Return the (X, Y) coordinate for the center point of the cell that contains the specified text.  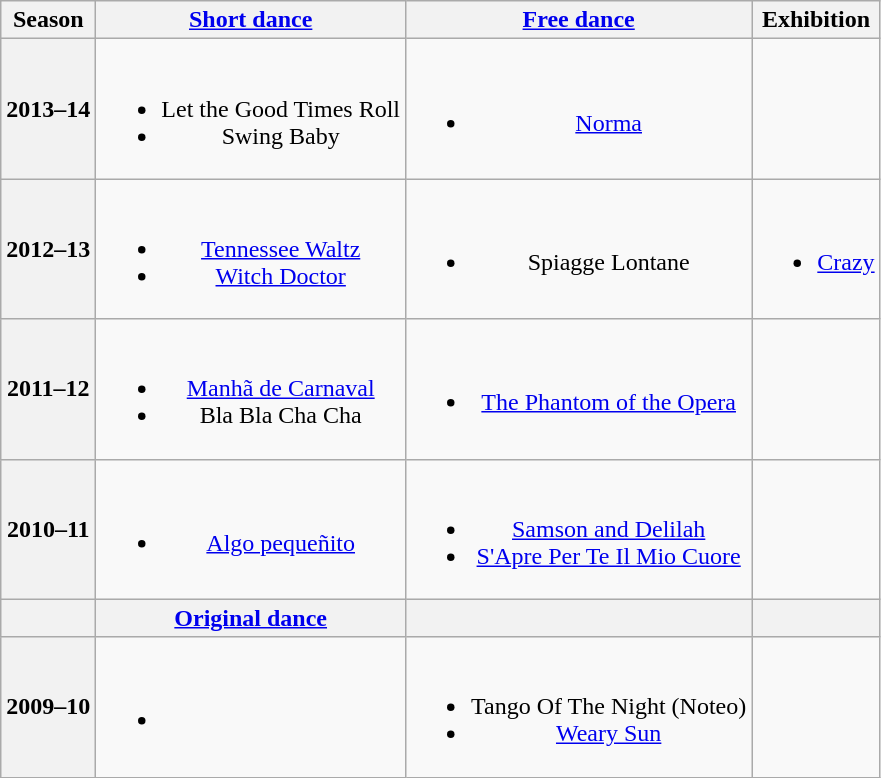
Short dance (251, 20)
Norma (579, 109)
2013–14 (48, 109)
Manhã de Carnaval Bla Bla Cha Cha (251, 389)
Free dance (579, 20)
The Phantom of the Opera (579, 389)
Crazy (816, 249)
2011–12 (48, 389)
2010–11 (48, 529)
Exhibition (816, 20)
Season (48, 20)
Original dance (251, 618)
Algo pequeñito (251, 529)
Let the Good Times Roll Swing Baby (251, 109)
Tango Of The Night (Noteo) Weary Sun (579, 707)
2009–10 (48, 707)
2012–13 (48, 249)
Samson and Delilah S'Apre Per Te Il Mio Cuore (579, 529)
Tennessee Waltz Witch Doctor (251, 249)
Spiagge Lontane (579, 249)
